Locate the cell with the specified text and output its (x, y) center coordinate. 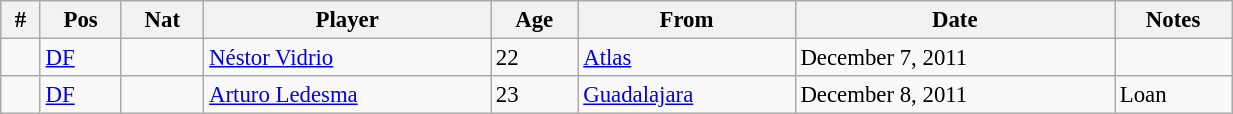
From (686, 20)
Date (954, 20)
Notes (1172, 20)
Loan (1172, 95)
Guadalajara (686, 95)
December 7, 2011 (954, 58)
December 8, 2011 (954, 95)
Arturo Ledesma (348, 95)
# (21, 20)
Néstor Vidrio (348, 58)
Atlas (686, 58)
Nat (162, 20)
23 (534, 95)
Age (534, 20)
22 (534, 58)
Player (348, 20)
Pos (80, 20)
